Determine the [X, Y] coordinate at the center of the cell enclosing the given text.  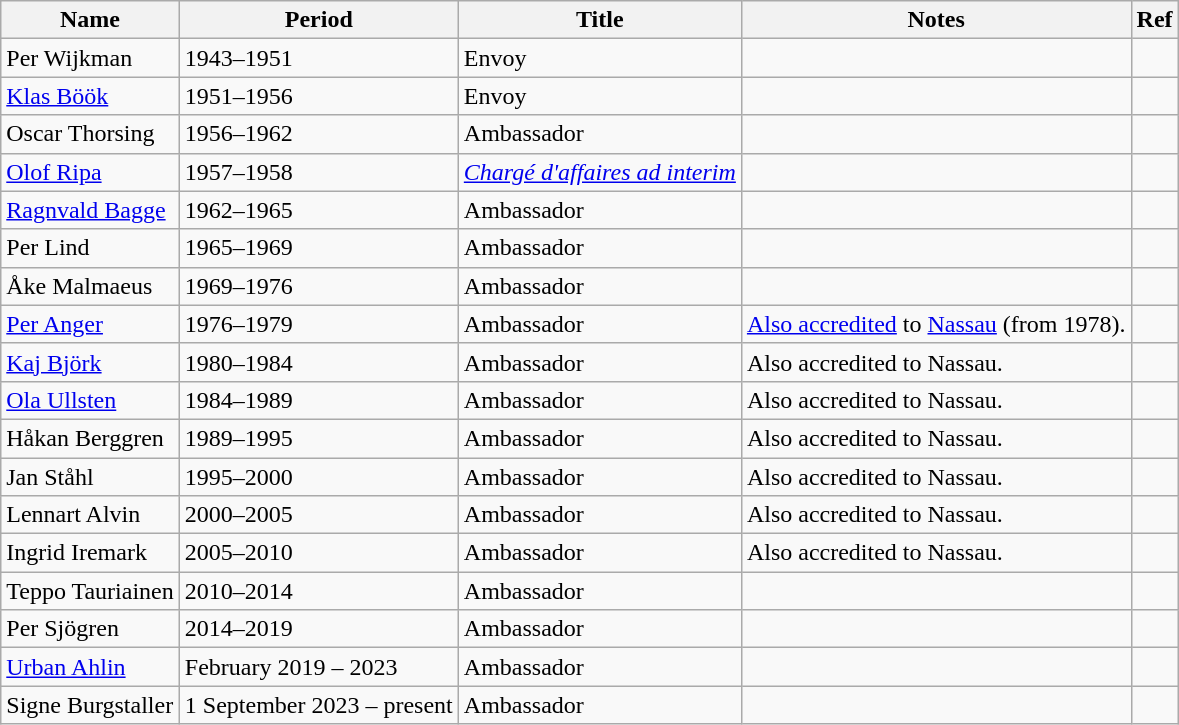
1957–1958 [318, 172]
Chargé d'affaires ad interim [600, 172]
Urban Ahlin [90, 667]
Teppo Tauriainen [90, 591]
2000–2005 [318, 515]
1 September 2023 – present [318, 705]
1984–1989 [318, 400]
Lennart Alvin [90, 515]
Ref [1154, 20]
Per Anger [90, 324]
Notes [936, 20]
Per Sjögren [90, 629]
Name [90, 20]
1969–1976 [318, 286]
Kaj Björk [90, 362]
1951–1956 [318, 96]
1962–1965 [318, 210]
February 2019 – 2023 [318, 667]
1989–1995 [318, 438]
Oscar Thorsing [90, 134]
1965–1969 [318, 248]
1976–1979 [318, 324]
Per Lind [90, 248]
2010–2014 [318, 591]
Ingrid Iremark [90, 553]
Title [600, 20]
Ola Ullsten [90, 400]
Olof Ripa [90, 172]
1956–1962 [318, 134]
Håkan Berggren [90, 438]
Period [318, 20]
Jan Ståhl [90, 477]
1943–1951 [318, 58]
Per Wijkman [90, 58]
Ragnvald Bagge [90, 210]
Klas Böök [90, 96]
1995–2000 [318, 477]
1980–1984 [318, 362]
Also accredited to Nassau (from 1978). [936, 324]
Åke Malmaeus [90, 286]
Signe Burgstaller [90, 705]
2014–2019 [318, 629]
2005–2010 [318, 553]
